Scan for the cell matching the given text and deliver its [x, y] coordinate at center. 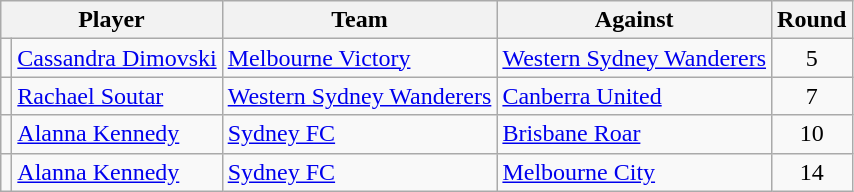
10 [812, 134]
Melbourne City [634, 172]
Canberra United [634, 96]
Team [360, 20]
7 [812, 96]
5 [812, 58]
Player [112, 20]
Brisbane Roar [634, 134]
Against [634, 20]
Melbourne Victory [360, 58]
Cassandra Dimovski [117, 58]
Rachael Soutar [117, 96]
Round [812, 20]
14 [812, 172]
